Search for the cell housing the specified text and yield its (X, Y) center coordinate. 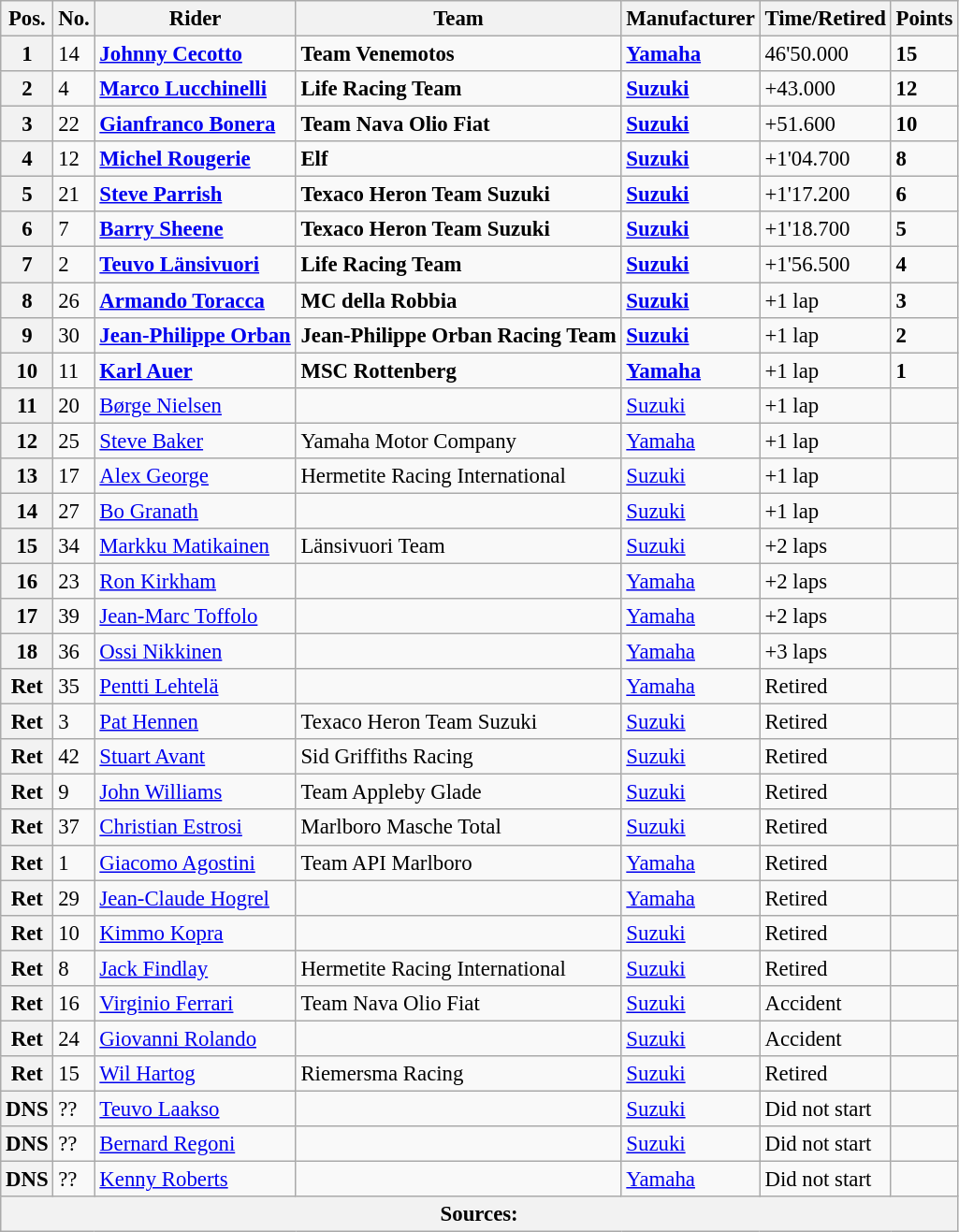
Pos. (27, 19)
Johnny Cecotto (195, 54)
22 (74, 124)
John Williams (195, 792)
Giacomo Agostini (195, 862)
21 (74, 195)
Steve Parrish (195, 195)
Elf (458, 159)
37 (74, 828)
13 (27, 476)
+51.600 (825, 124)
Team API Marlboro (458, 862)
24 (74, 1038)
Riemersma Racing (458, 1074)
MSC Rottenberg (458, 370)
Time/Retired (825, 19)
27 (74, 511)
Virginio Ferrari (195, 1004)
+43.000 (825, 89)
Markku Matikainen (195, 546)
Karl Auer (195, 370)
Points (924, 19)
Jack Findlay (195, 968)
18 (27, 652)
Jean-Philippe Orban Racing Team (458, 335)
Giovanni Rolando (195, 1038)
42 (74, 757)
Team (458, 19)
23 (74, 581)
Jean-Philippe Orban (195, 335)
Ossi Nikkinen (195, 652)
Jean-Marc Toffolo (195, 616)
+1'04.700 (825, 159)
+1'56.500 (825, 265)
Stuart Avant (195, 757)
Yamaha Motor Company (458, 441)
25 (74, 441)
+1'18.700 (825, 229)
Marlboro Masche Total (458, 828)
+3 laps (825, 652)
Bernard Regoni (195, 1144)
Teuvo Laakso (195, 1109)
Sources: (479, 1214)
Michel Rougerie (195, 159)
Team Appleby Glade (458, 792)
Rider (195, 19)
Jean-Claude Hogrel (195, 898)
39 (74, 616)
Marco Lucchinelli (195, 89)
Wil Hartog (195, 1074)
26 (74, 300)
36 (74, 652)
34 (74, 546)
30 (74, 335)
Team Venemotos (458, 54)
Gianfranco Bonera (195, 124)
35 (74, 687)
20 (74, 405)
Pentti Lehtelä (195, 687)
Teuvo Länsivuori (195, 265)
Armando Toracca (195, 300)
+1'17.200 (825, 195)
Børge Nielsen (195, 405)
Steve Baker (195, 441)
46'50.000 (825, 54)
Alex George (195, 476)
Manufacturer (690, 19)
Kimmo Kopra (195, 933)
Bo Granath (195, 511)
Ron Kirkham (195, 581)
Pat Hennen (195, 722)
Kenny Roberts (195, 1180)
No. (74, 19)
Länsivuori Team (458, 546)
Sid Griffiths Racing (458, 757)
Christian Estrosi (195, 828)
29 (74, 898)
MC della Robbia (458, 300)
Barry Sheene (195, 229)
